Pinpoint the cell where the given text exists, returning its (X, Y) midpoint coordinate. 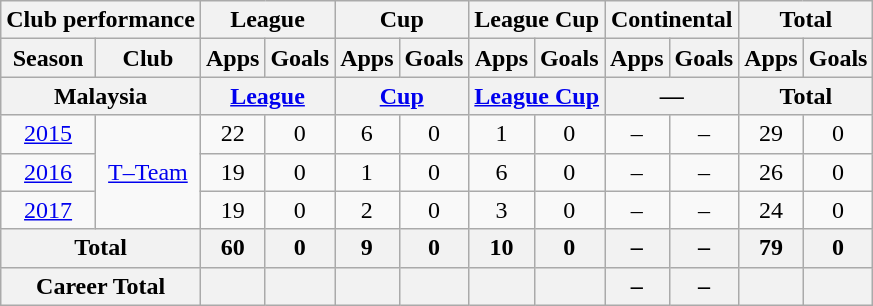
29 (771, 134)
10 (502, 248)
2017 (48, 210)
Season (48, 58)
— (672, 96)
79 (771, 248)
9 (367, 248)
26 (771, 172)
Continental (672, 20)
3 (502, 210)
2016 (48, 172)
24 (771, 210)
Malaysia (101, 96)
T–Team (148, 172)
2015 (48, 134)
2 (367, 210)
60 (232, 248)
22 (232, 134)
Club performance (101, 20)
Club (148, 58)
Career Total (101, 286)
